From the cell containing the given text, extract its center point as (X, Y) coordinate. 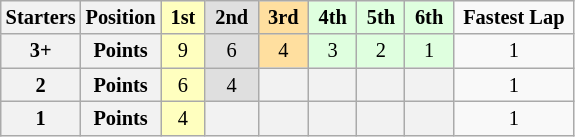
2nd (232, 17)
1st (184, 17)
Fastest Lap (514, 17)
5th (381, 17)
3+ (41, 51)
3 (333, 51)
4th (333, 17)
Position (121, 17)
6th (429, 17)
Starters (41, 17)
3rd (283, 17)
9 (184, 51)
